Find where the given text appears and provide that cell's center as (X, Y) coordinate. 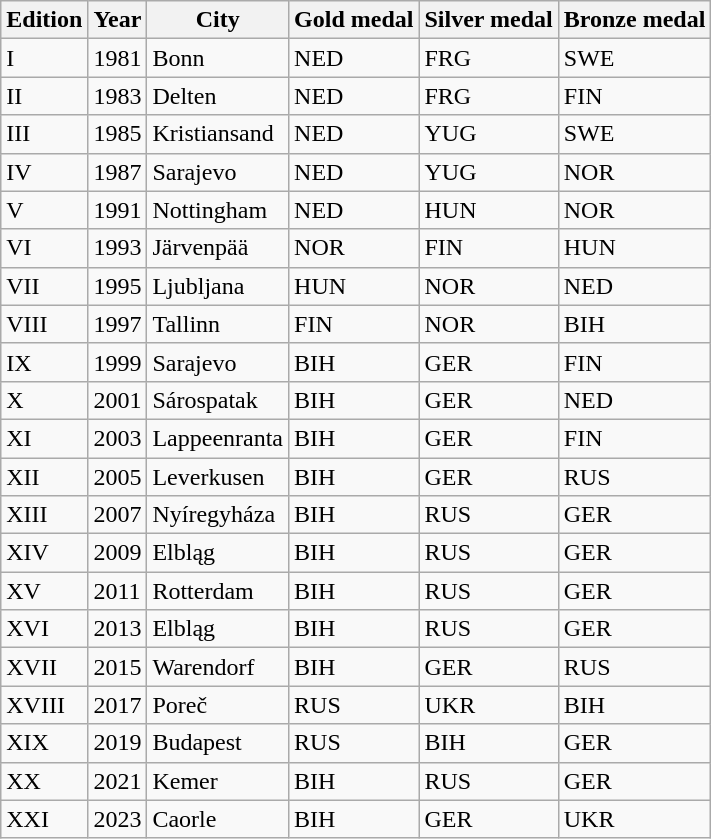
1985 (118, 134)
Gold medal (354, 20)
2019 (118, 743)
VI (44, 248)
IX (44, 362)
1991 (118, 210)
XVIII (44, 705)
Caorle (218, 819)
XVI (44, 629)
Nyíregyháza (218, 515)
VIII (44, 324)
XV (44, 591)
2015 (118, 667)
City (218, 20)
XX (44, 781)
2007 (118, 515)
1987 (118, 172)
V (44, 210)
II (44, 96)
Silver medal (488, 20)
XXI (44, 819)
III (44, 134)
Lappeenranta (218, 438)
XIII (44, 515)
1993 (118, 248)
2023 (118, 819)
2003 (118, 438)
1995 (118, 286)
Rotterdam (218, 591)
Nottingham (218, 210)
XVII (44, 667)
Bronze medal (634, 20)
Budapest (218, 743)
Poreč (218, 705)
Warendorf (218, 667)
Kristiansand (218, 134)
Delten (218, 96)
Tallinn (218, 324)
X (44, 400)
XII (44, 477)
2021 (118, 781)
Järvenpää (218, 248)
1981 (118, 58)
XIV (44, 553)
Ljubljana (218, 286)
2001 (118, 400)
2017 (118, 705)
XI (44, 438)
2009 (118, 553)
I (44, 58)
VII (44, 286)
2011 (118, 591)
2013 (118, 629)
2005 (118, 477)
1983 (118, 96)
Leverkusen (218, 477)
Edition (44, 20)
Bonn (218, 58)
Kemer (218, 781)
Sárospatak (218, 400)
Year (118, 20)
XIX (44, 743)
1997 (118, 324)
IV (44, 172)
1999 (118, 362)
